Capture the cell that displays the provided text and extract its (X, Y) central coordinate. 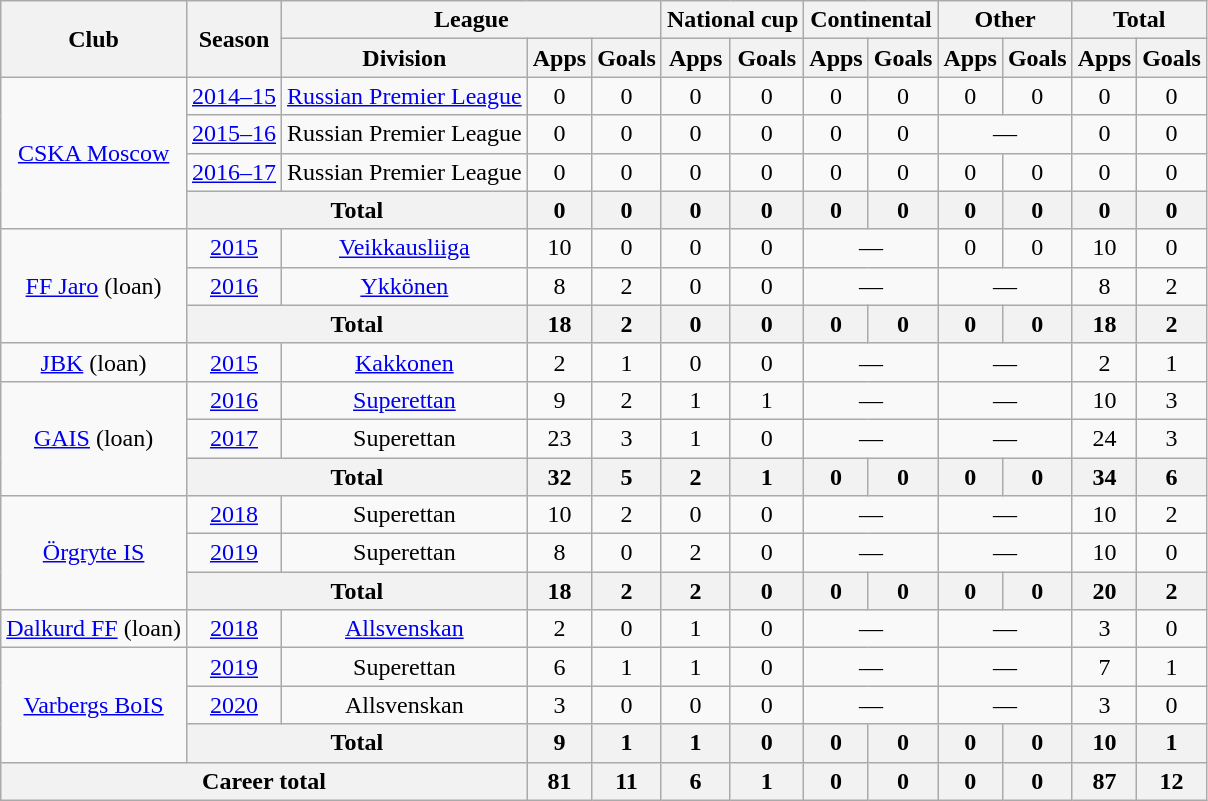
Örgryte IS (94, 553)
Dalkurd FF (loan) (94, 629)
87 (1104, 781)
Veikkausliiga (405, 248)
23 (559, 438)
2017 (234, 438)
2014–15 (234, 96)
National cup (732, 20)
Season (234, 39)
League (472, 20)
Other (1005, 20)
11 (627, 781)
Career total (264, 781)
Continental (871, 20)
Varbergs BoIS (94, 705)
CSKA Moscow (94, 153)
20 (1104, 591)
24 (1104, 438)
GAIS (loan) (94, 438)
Club (94, 39)
7 (1104, 667)
JBK (loan) (94, 362)
2016–17 (234, 172)
81 (559, 781)
12 (1172, 781)
5 (627, 477)
FF Jaro (loan) (94, 286)
32 (559, 477)
Kakkonen (405, 362)
2015–16 (234, 134)
34 (1104, 477)
2020 (234, 705)
Division (405, 58)
Ykkönen (405, 286)
